Extract the (x, y) coordinate from the center of the cell holding the provided text.  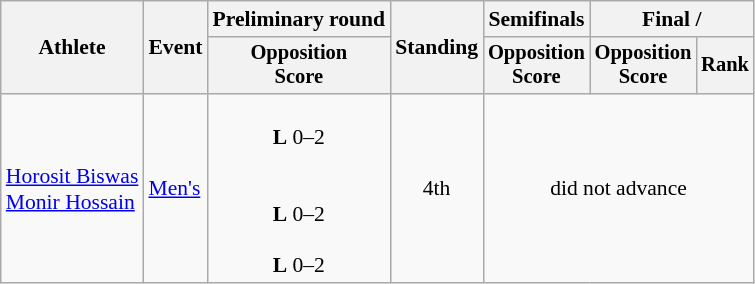
Final / (672, 19)
4th (436, 188)
did not advance (618, 188)
Semifinals (536, 19)
Athlete (72, 48)
L 0–2 L 0–2 L 0–2 (300, 188)
Horosit BiswasMonir Hossain (72, 188)
Rank (725, 66)
Event (175, 48)
Standing (436, 48)
Men's (175, 188)
Preliminary round (300, 19)
